Return the [X, Y] coordinate for the center point of the cell that contains the specified text.  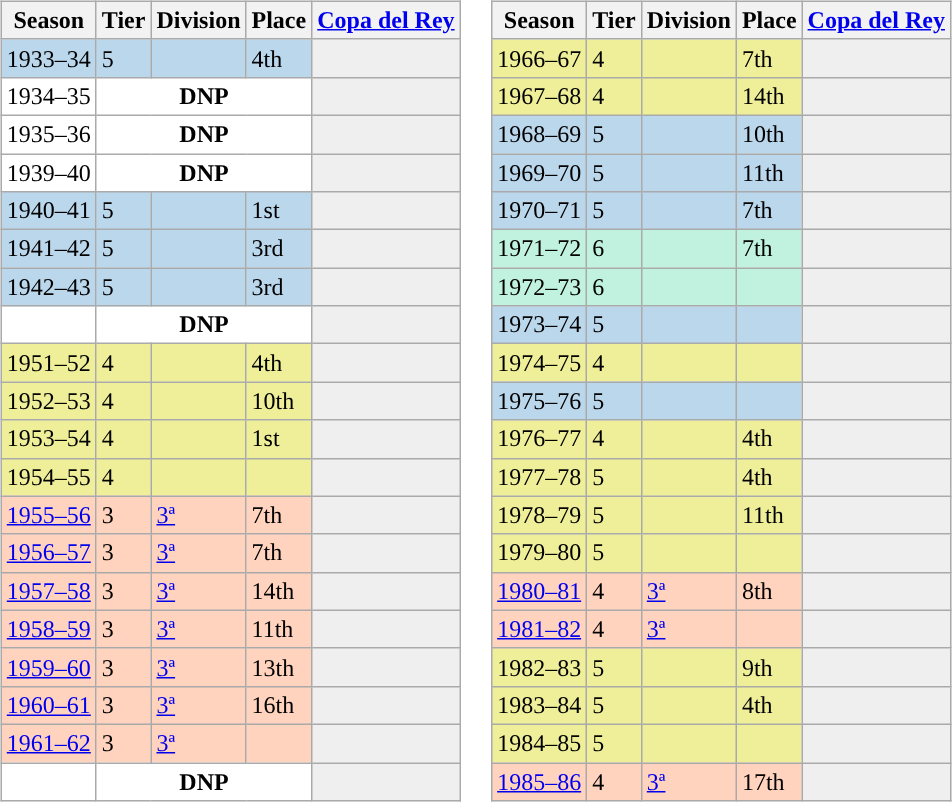
1985–86 [540, 781]
1984–85 [540, 743]
1956–57 [48, 553]
1974–75 [540, 363]
1955–56 [48, 515]
17th [769, 781]
8th [769, 591]
1981–82 [540, 629]
1975–76 [540, 401]
1980–81 [540, 591]
1954–55 [48, 477]
1966–67 [540, 58]
1977–78 [540, 477]
1940–41 [48, 211]
1941–42 [48, 249]
1969–70 [540, 173]
1973–74 [540, 325]
1978–79 [540, 515]
1982–83 [540, 667]
1983–84 [540, 705]
1959–60 [48, 667]
1935–36 [48, 134]
1979–80 [540, 553]
1939–40 [48, 173]
1971–72 [540, 249]
1934–35 [48, 96]
1951–52 [48, 363]
13th [279, 667]
1958–59 [48, 629]
1967–68 [540, 96]
1942–43 [48, 287]
9th [769, 667]
1976–77 [540, 439]
1957–58 [48, 591]
1972–73 [540, 287]
1952–53 [48, 401]
16th [279, 705]
1933–34 [48, 58]
1968–69 [540, 134]
1953–54 [48, 439]
1961–62 [48, 743]
1970–71 [540, 211]
1960–61 [48, 705]
